Extract the (X, Y) coordinate from the center of the cell holding the provided text.  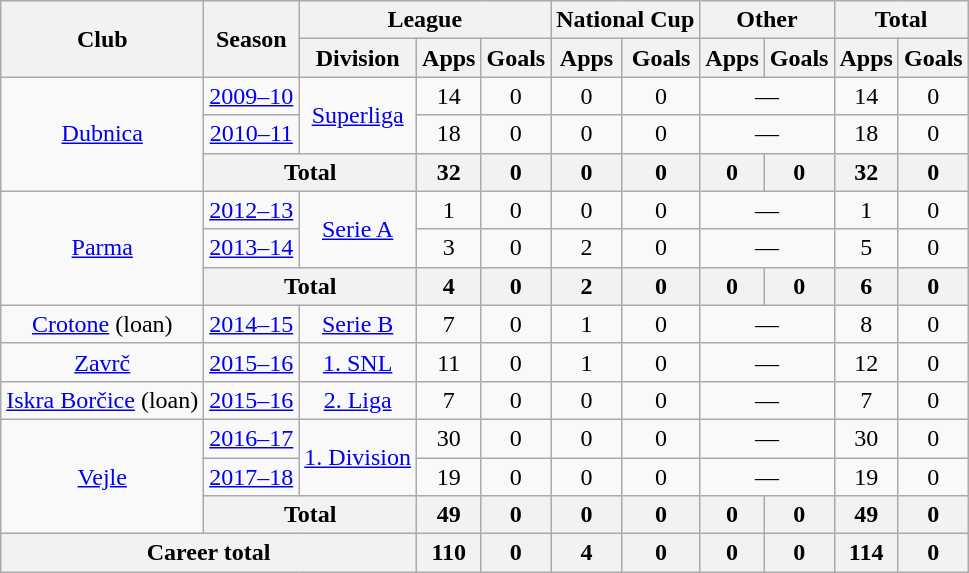
12 (866, 362)
2016–17 (252, 438)
National Cup (626, 20)
Vejle (102, 476)
Serie A (358, 229)
2012–13 (252, 210)
Superliga (358, 115)
Other (767, 20)
8 (866, 324)
Parma (102, 248)
Season (252, 39)
Career total (209, 553)
2013–14 (252, 248)
2017–18 (252, 477)
110 (449, 553)
Crotone (loan) (102, 324)
League (425, 20)
3 (449, 248)
1. SNL (358, 362)
Division (358, 58)
Club (102, 39)
6 (866, 286)
Iskra Borčice (loan) (102, 400)
5 (866, 248)
Serie B (358, 324)
1. Division (358, 457)
2. Liga (358, 400)
2009–10 (252, 96)
2010–11 (252, 134)
114 (866, 553)
Zavrč (102, 362)
2014–15 (252, 324)
Dubnica (102, 134)
11 (449, 362)
